Determine the [X, Y] coordinate at the center of the cell enclosing the given text.  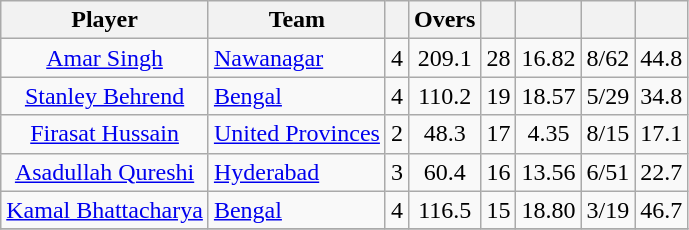
16.82 [548, 58]
4.35 [548, 134]
8/15 [608, 134]
16 [498, 172]
28 [498, 58]
19 [498, 96]
Overs [444, 20]
60.4 [444, 172]
Firasat Hussain [105, 134]
Asadullah Qureshi [105, 172]
18.80 [548, 210]
Amar Singh [105, 58]
Hyderabad [296, 172]
3 [396, 172]
6/51 [608, 172]
United Provinces [296, 134]
17 [498, 134]
Player [105, 20]
209.1 [444, 58]
116.5 [444, 210]
46.7 [662, 210]
18.57 [548, 96]
5/29 [608, 96]
Kamal Bhattacharya [105, 210]
44.8 [662, 58]
2 [396, 134]
Nawanagar [296, 58]
Stanley Behrend [105, 96]
8/62 [608, 58]
15 [498, 210]
17.1 [662, 134]
34.8 [662, 96]
48.3 [444, 134]
3/19 [608, 210]
22.7 [662, 172]
110.2 [444, 96]
Team [296, 20]
13.56 [548, 172]
